Determine the (x, y) coordinate at the center of the cell enclosing the given text.  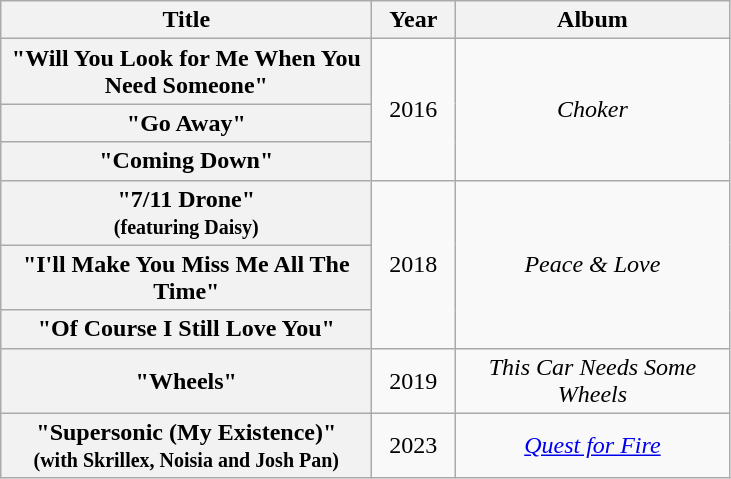
"Of Course I Still Love You" (186, 329)
2016 (414, 110)
"Wheels" (186, 380)
Quest for Fire (592, 446)
"I'll Make You Miss Me All The Time" (186, 278)
Title (186, 20)
Year (414, 20)
"7/11 Drone"(featuring Daisy) (186, 212)
Choker (592, 110)
2018 (414, 264)
"Go Away" (186, 123)
2023 (414, 446)
"Supersonic (My Existence)" (with Skrillex, Noisia and Josh Pan) (186, 446)
"Coming Down" (186, 161)
2019 (414, 380)
"Will You Look for Me When You Need Someone" (186, 72)
Album (592, 20)
Peace & Love (592, 264)
This Car Needs Some Wheels (592, 380)
